For the text-containing cell, return its midpoint in [X, Y] coordinate format. 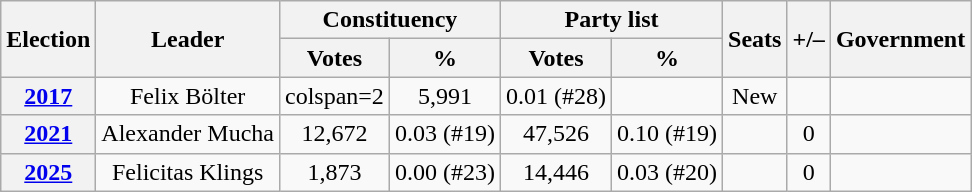
+/– [808, 39]
Party list [611, 20]
2021 [48, 134]
2025 [48, 172]
New [755, 96]
Government [900, 39]
5,991 [444, 96]
12,672 [334, 134]
47,526 [556, 134]
Seats [755, 39]
0.03 (#20) [666, 172]
Constituency [390, 20]
Leader [188, 39]
0.03 (#19) [444, 134]
1,873 [334, 172]
Election [48, 39]
0.01 (#28) [556, 96]
0.10 (#19) [666, 134]
Alexander Mucha [188, 134]
Felix Bölter [188, 96]
Felicitas Klings [188, 172]
0.00 (#23) [444, 172]
2017 [48, 96]
14,446 [556, 172]
colspan=2 [334, 96]
